Capture the cell that displays the provided text and extract its (x, y) central coordinate. 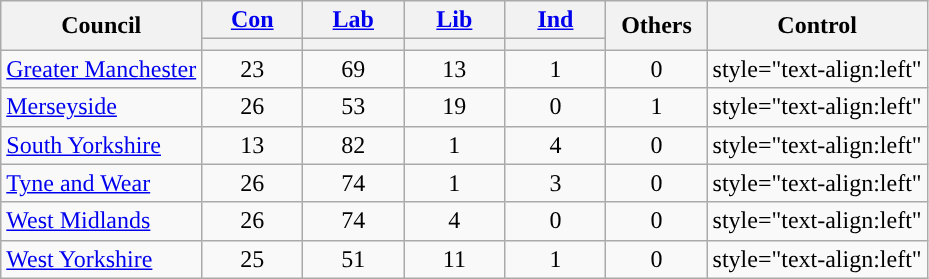
82 (354, 145)
Con (252, 20)
19 (454, 107)
51 (354, 259)
11 (454, 259)
25 (252, 259)
Tyne and Wear (102, 183)
53 (354, 107)
West Yorkshire (102, 259)
Council (102, 26)
Control (817, 26)
Merseyside (102, 107)
West Midlands (102, 221)
23 (252, 69)
South Yorkshire (102, 145)
Lab (354, 20)
Lib (454, 20)
Ind (556, 20)
3 (556, 183)
Others (656, 26)
69 (354, 69)
Greater Manchester (102, 69)
